From the cell containing the given text, extract its center point as (X, Y) coordinate. 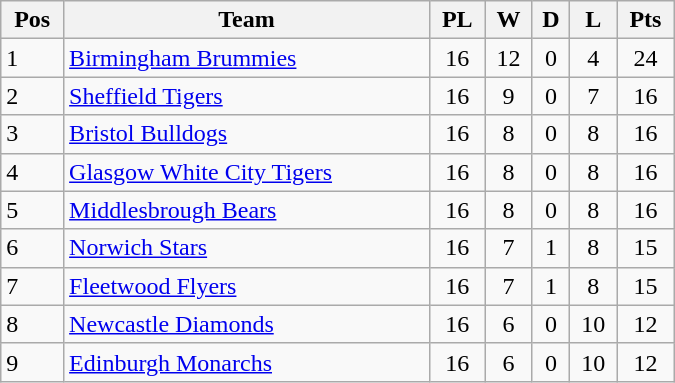
Sheffield Tigers (247, 96)
Edinburgh Monarchs (247, 362)
Newcastle Diamonds (247, 324)
Team (247, 20)
Middlesbrough Bears (247, 210)
L (594, 20)
Fleetwood Flyers (247, 286)
Pts (646, 20)
2 (32, 96)
D (551, 20)
Pos (32, 20)
3 (32, 134)
Norwich Stars (247, 248)
Glasgow White City Tigers (247, 172)
W (508, 20)
PL (457, 20)
5 (32, 210)
Bristol Bulldogs (247, 134)
Birmingham Brummies (247, 58)
24 (646, 58)
